Return the (X, Y) coordinate for the center point of the cell that contains the specified text.  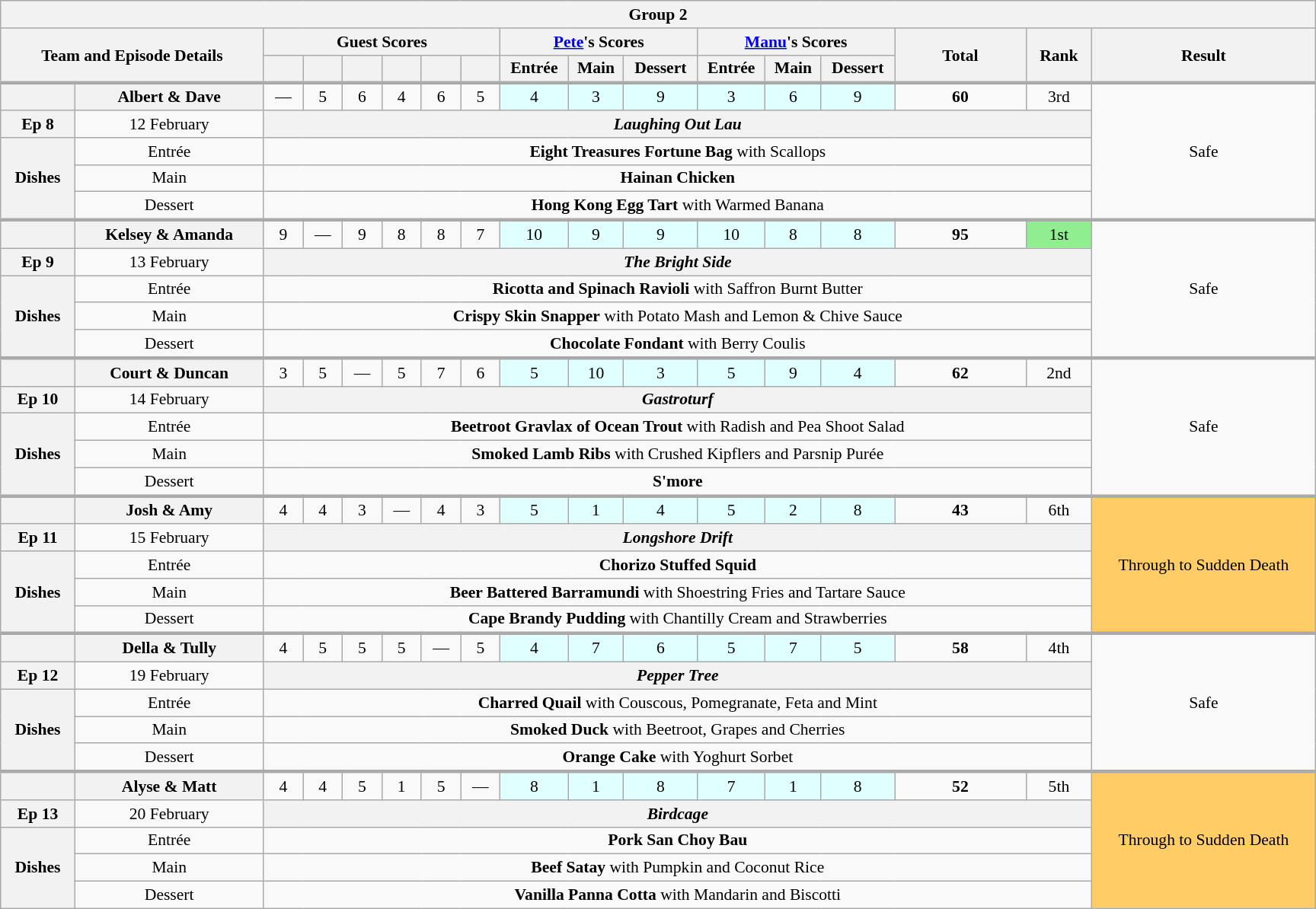
Hainan Chicken (678, 178)
Eight Treasures Fortune Bag with Scallops (678, 151)
Charred Quail with Couscous, Pomegranate, Feta and Mint (678, 703)
Ep 10 (38, 400)
The Bright Side (678, 262)
Chorizo Stuffed Squid (678, 565)
62 (961, 372)
Orange Cake with Yoghurt Sorbet (678, 758)
19 February (169, 676)
Cape Brandy Pudding with Chantilly Cream and Strawberries (678, 620)
3rd (1059, 97)
Smoked Duck with Beetroot, Grapes and Cherries (678, 730)
Josh & Amy (169, 510)
Della & Tully (169, 649)
Gastroturf (678, 400)
52 (961, 786)
20 February (169, 814)
13 February (169, 262)
Pepper Tree (678, 676)
Beer Battered Barramundi with Shoestring Fries and Tartare Sauce (678, 592)
2nd (1059, 372)
14 February (169, 400)
43 (961, 510)
Pete's Scores (599, 42)
2 (794, 510)
Crispy Skin Snapper with Potato Mash and Lemon & Chive Sauce (678, 317)
Result (1204, 56)
Chocolate Fondant with Berry Coulis (678, 344)
60 (961, 97)
Smoked Lamb Ribs with Crushed Kipflers and Parsnip Purée (678, 454)
Court & Duncan (169, 372)
6th (1059, 510)
Team and Episode Details (133, 56)
Ep 12 (38, 676)
58 (961, 649)
Rank (1059, 56)
Longshore Drift (678, 538)
Vanilla Panna Cotta with Mandarin and Biscotti (678, 895)
Alyse & Matt (169, 786)
5th (1059, 786)
1st (1059, 234)
Kelsey & Amanda (169, 234)
Hong Kong Egg Tart with Warmed Banana (678, 206)
Group 2 (658, 14)
Laughing Out Lau (678, 124)
Beef Satay with Pumpkin and Coconut Rice (678, 868)
Ep 8 (38, 124)
12 February (169, 124)
Ricotta and Spinach Ravioli with Saffron Burnt Butter (678, 289)
Guest Scores (382, 42)
Ep 11 (38, 538)
S'more (678, 481)
4th (1059, 649)
Beetroot Gravlax of Ocean Trout with Radish and Pea Shoot Salad (678, 427)
Ep 13 (38, 814)
Total (961, 56)
Birdcage (678, 814)
Manu's Scores (797, 42)
Albert & Dave (169, 97)
Pork San Choy Bau (678, 840)
15 February (169, 538)
95 (961, 234)
Ep 9 (38, 262)
